Provide the [X, Y] coordinate of the cell's center where the given text is located.  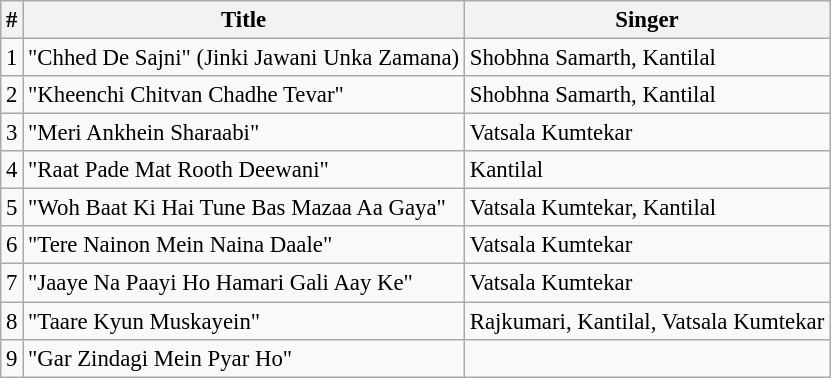
9 [12, 358]
8 [12, 321]
"Chhed De Sajni" (Jinki Jawani Unka Zamana) [244, 58]
"Meri Ankhein Sharaabi" [244, 133]
"Taare Kyun Muskayein" [244, 321]
Kantilal [646, 170]
"Jaaye Na Paayi Ho Hamari Gali Aay Ke" [244, 283]
"Kheenchi Chitvan Chadhe Tevar" [244, 95]
5 [12, 208]
Rajkumari, Kantilal, Vatsala Kumtekar [646, 321]
"Woh Baat Ki Hai Tune Bas Mazaa Aa Gaya" [244, 208]
3 [12, 133]
"Gar Zindagi Mein Pyar Ho" [244, 358]
Title [244, 20]
7 [12, 283]
"Raat Pade Mat Rooth Deewani" [244, 170]
Singer [646, 20]
4 [12, 170]
"Tere Nainon Mein Naina Daale" [244, 245]
2 [12, 95]
Vatsala Kumtekar, Kantilal [646, 208]
6 [12, 245]
1 [12, 58]
# [12, 20]
